For the text-containing cell, return its midpoint in (X, Y) coordinate format. 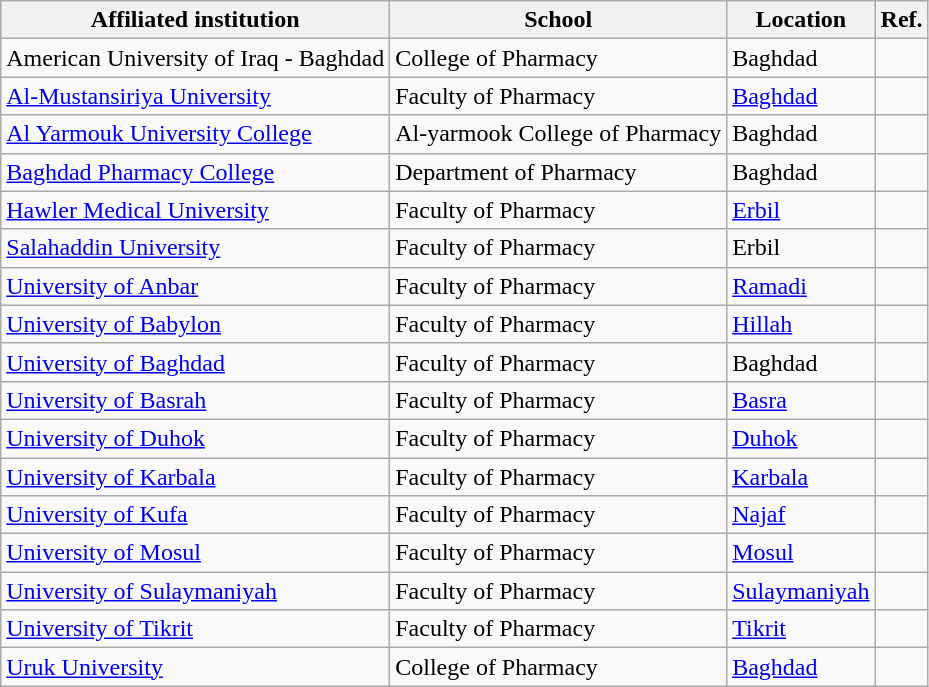
Affiliated institution (196, 20)
Duhok (801, 438)
University of Kufa (196, 515)
Mosul (801, 553)
University of Babylon (196, 324)
University of Basrah (196, 400)
Al-yarmook College of Pharmacy (558, 134)
Hawler Medical University (196, 210)
Baghdad Pharmacy College (196, 172)
Karbala (801, 477)
University of Mosul (196, 553)
Uruk University (196, 667)
Tikrit (801, 629)
Location (801, 20)
American University of Iraq - Baghdad (196, 58)
University of Baghdad (196, 362)
Al Yarmouk University College (196, 134)
Al-Mustansiriya University (196, 96)
Hillah (801, 324)
University of Anbar (196, 286)
School (558, 20)
Ref. (902, 20)
University of Sulaymaniyah (196, 591)
University of Tikrit (196, 629)
Salahaddin University (196, 248)
Basra (801, 400)
Sulaymaniyah (801, 591)
University of Karbala (196, 477)
Department of Pharmacy (558, 172)
Ramadi (801, 286)
University of Duhok (196, 438)
Najaf (801, 515)
